Extract the [X, Y] coordinate from the center of the cell holding the provided text.  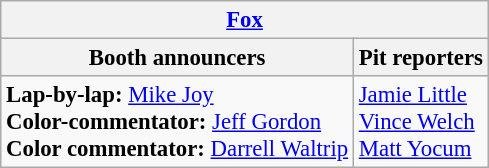
Fox [245, 20]
Booth announcers [178, 58]
Pit reporters [420, 58]
Jamie LittleVince WelchMatt Yocum [420, 122]
Lap-by-lap: Mike JoyColor-commentator: Jeff GordonColor commentator: Darrell Waltrip [178, 122]
